Return the [x, y] coordinate for the center point of the cell that contains the specified text.  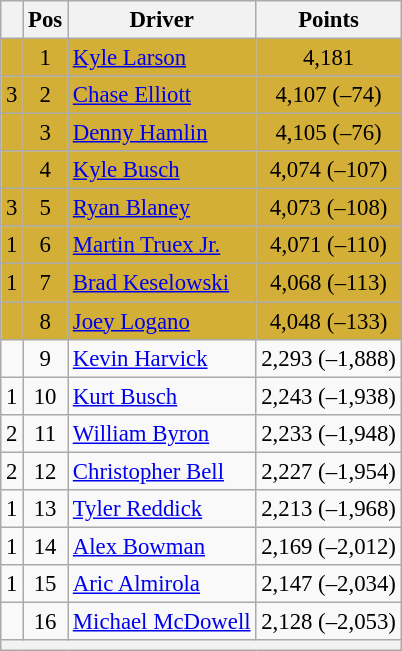
5 [46, 208]
4,181 [328, 58]
Tyler Reddick [162, 509]
2,227 (–1,954) [328, 471]
10 [46, 396]
Joey Logano [162, 321]
Points [328, 20]
Ryan Blaney [162, 208]
Driver [162, 20]
Alex Bowman [162, 546]
Martin Truex Jr. [162, 245]
4,048 (–133) [328, 321]
4,068 (–113) [328, 283]
4,074 (–107) [328, 170]
2,147 (–2,034) [328, 584]
2,213 (–1,968) [328, 509]
2,169 (–2,012) [328, 546]
6 [46, 245]
13 [46, 509]
Kevin Harvick [162, 358]
2,233 (–1,948) [328, 433]
2,128 (–2,053) [328, 621]
9 [46, 358]
Kyle Busch [162, 170]
Aric Almirola [162, 584]
2,293 (–1,888) [328, 358]
4,105 (–76) [328, 133]
11 [46, 433]
Michael McDowell [162, 621]
4 [46, 170]
4,107 (–74) [328, 95]
2,243 (–1,938) [328, 396]
Brad Keselowski [162, 283]
Chase Elliott [162, 95]
Denny Hamlin [162, 133]
4,071 (–110) [328, 245]
15 [46, 584]
8 [46, 321]
16 [46, 621]
Kurt Busch [162, 396]
William Byron [162, 433]
Kyle Larson [162, 58]
Pos [46, 20]
14 [46, 546]
4,073 (–108) [328, 208]
12 [46, 471]
Christopher Bell [162, 471]
7 [46, 283]
